Capture the cell that displays the provided text and extract its (x, y) central coordinate. 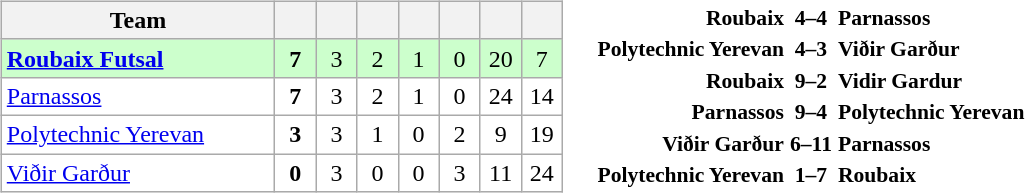
9–2 (810, 80)
4–3 (810, 49)
Team (138, 20)
11 (500, 173)
4–4 (810, 17)
Roubaix Futsal (138, 58)
1–7 (810, 175)
19 (542, 134)
20 (500, 58)
6–11 (810, 143)
Vidir Gardur (930, 80)
9–4 (810, 112)
14 (542, 96)
9 (500, 134)
